Scan for the cell matching the given text and deliver its (X, Y) coordinate at center. 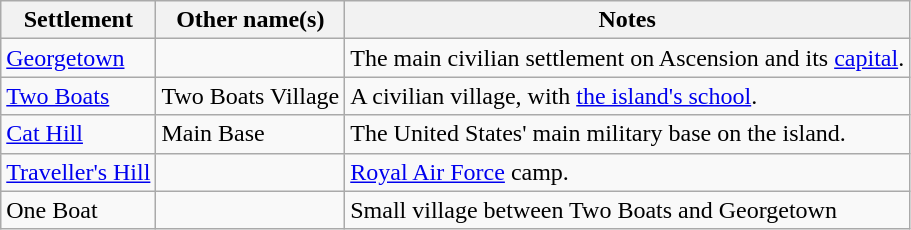
Small village between Two Boats and Georgetown (628, 210)
Two Boats (78, 96)
Traveller's Hill (78, 172)
Georgetown (78, 58)
The United States' main military base on the island. (628, 134)
Royal Air Force camp. (628, 172)
Settlement (78, 20)
Notes (628, 20)
The main civilian settlement on Ascension and its capital. (628, 58)
Other name(s) (250, 20)
A civilian village, with the island's school. (628, 96)
Main Base (250, 134)
One Boat (78, 210)
Two Boats Village (250, 96)
Cat Hill (78, 134)
